From the cell containing the given text, extract its center point as (X, Y) coordinate. 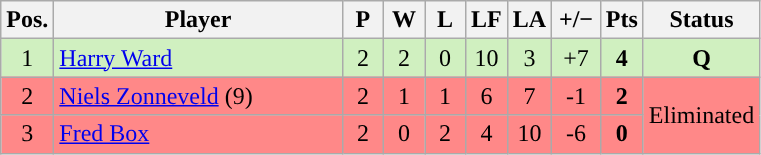
Fred Box (198, 134)
Pts (622, 20)
LA (529, 20)
LF (487, 20)
6 (487, 96)
Pos. (28, 20)
-1 (576, 96)
W (404, 20)
Harry Ward (198, 58)
+/− (576, 20)
Q (701, 58)
P (362, 20)
Niels Zonneveld (9) (198, 96)
Player (198, 20)
+7 (576, 58)
Eliminated (701, 115)
Status (701, 20)
7 (529, 96)
-6 (576, 134)
L (444, 20)
